Capture the cell that displays the provided text and extract its [x, y] central coordinate. 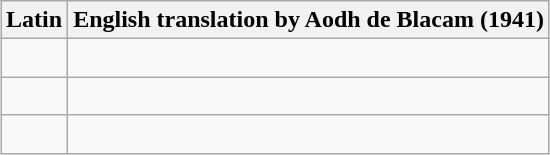
Latin [34, 20]
English translation by Aodh de Blacam (1941) [309, 20]
